Detect which cell encompasses the target text, then output its (x, y) center coordinate. 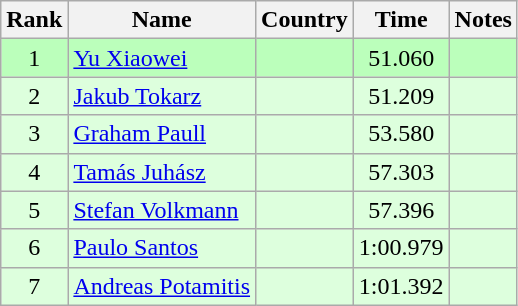
Notes (483, 20)
Tamás Juhász (162, 172)
Rank (34, 20)
1 (34, 58)
1:00.979 (401, 248)
Yu Xiaowei (162, 58)
Time (401, 20)
Name (162, 20)
3 (34, 134)
Paulo Santos (162, 248)
53.580 (401, 134)
Andreas Potamitis (162, 286)
6 (34, 248)
2 (34, 96)
51.060 (401, 58)
57.396 (401, 210)
51.209 (401, 96)
1:01.392 (401, 286)
Jakub Tokarz (162, 96)
Stefan Volkmann (162, 210)
4 (34, 172)
Graham Paull (162, 134)
Country (305, 20)
7 (34, 286)
5 (34, 210)
57.303 (401, 172)
